Determine the (X, Y) coordinate at the center of the cell enclosing the given text.  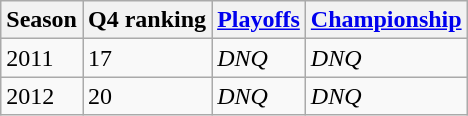
Q4 ranking (146, 20)
Championship (386, 20)
20 (146, 96)
2012 (42, 96)
Season (42, 20)
17 (146, 58)
2011 (42, 58)
Playoffs (259, 20)
